Capture the cell that displays the provided text and extract its (x, y) central coordinate. 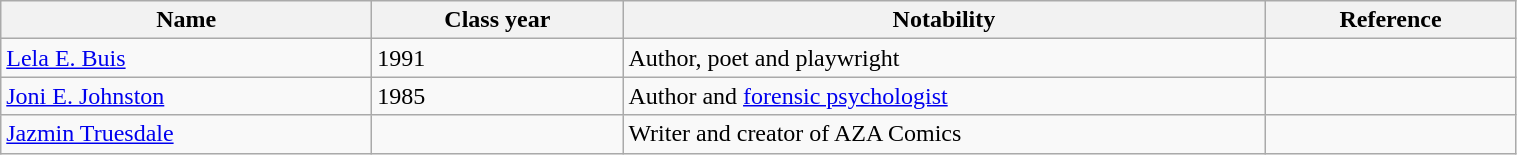
Jazmin Truesdale (186, 134)
Notability (944, 20)
Class year (498, 20)
1991 (498, 58)
Author, poet and playwright (944, 58)
Reference (1390, 20)
Lela E. Buis (186, 58)
Joni E. Johnston (186, 96)
Name (186, 20)
Author and forensic psychologist (944, 96)
1985 (498, 96)
Writer and creator of AZA Comics (944, 134)
